Identify which cell holds the provided text, then report its (X, Y) central coordinate. 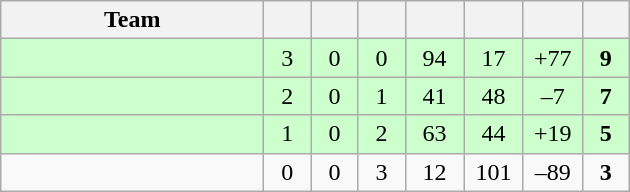
94 (434, 58)
+77 (552, 58)
Team (132, 20)
12 (434, 172)
7 (606, 96)
–7 (552, 96)
17 (494, 58)
9 (606, 58)
5 (606, 134)
63 (434, 134)
41 (434, 96)
48 (494, 96)
44 (494, 134)
+19 (552, 134)
–89 (552, 172)
101 (494, 172)
